Scan for the cell matching the given text and deliver its [X, Y] coordinate at center. 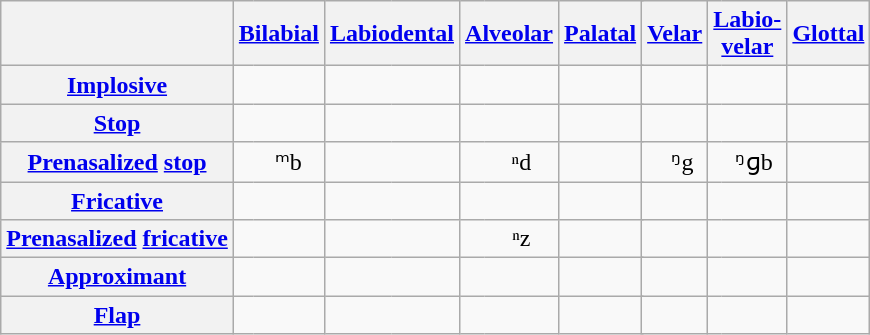
Labio-velar [748, 34]
Labiodental [392, 34]
Velar [675, 34]
Stop [118, 123]
ᵑg [682, 162]
Palatal [600, 34]
Bilabial [278, 34]
Alveolar [510, 34]
Implosive [118, 85]
Approximant [118, 277]
Flap [118, 315]
ⁿz [522, 239]
ⁿd [522, 162]
ᵑɡb [754, 162]
Fricative [118, 201]
Prenasalized fricative [118, 239]
Glottal [828, 34]
Prenasalized stop [118, 162]
ᵐb [288, 162]
